From the cell containing the given text, extract its center point as (x, y) coordinate. 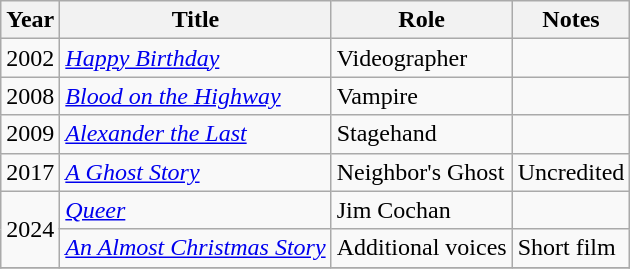
Jim Cochan (422, 210)
Stagehand (422, 134)
Year (30, 20)
2008 (30, 96)
Uncredited (571, 172)
An Almost Christmas Story (196, 248)
2024 (30, 229)
2017 (30, 172)
Queer (196, 210)
2009 (30, 134)
Title (196, 20)
Additional voices (422, 248)
Blood on the Highway (196, 96)
Videographer (422, 58)
Neighbor's Ghost (422, 172)
Short film (571, 248)
Alexander the Last (196, 134)
Notes (571, 20)
A Ghost Story (196, 172)
2002 (30, 58)
Vampire (422, 96)
Role (422, 20)
Happy Birthday (196, 58)
